Extract the [x, y] coordinate from the center of the cell holding the provided text.  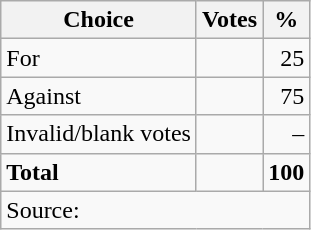
Source: [156, 210]
Invalid/blank votes [99, 134]
Votes [229, 20]
Total [99, 172]
For [99, 58]
100 [286, 172]
Choice [99, 20]
25 [286, 58]
– [286, 134]
75 [286, 96]
Against [99, 96]
% [286, 20]
